Determine the [X, Y] coordinate at the center of the cell enclosing the given text.  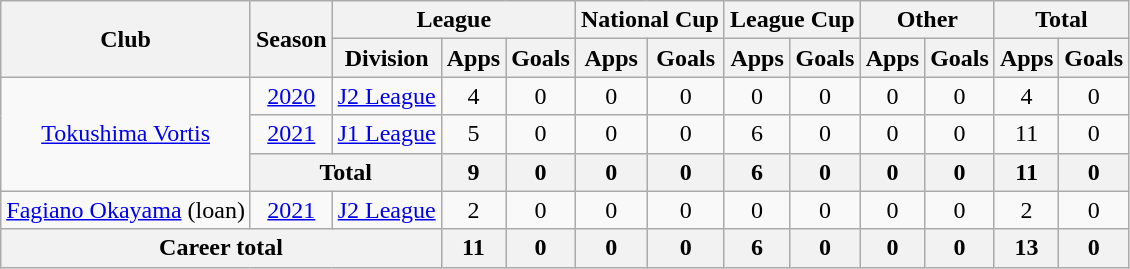
Fagiano Okayama (loan) [126, 210]
5 [473, 134]
2020 [291, 96]
Division [386, 58]
Tokushima Vortis [126, 134]
13 [1026, 248]
Club [126, 39]
Career total [221, 248]
9 [473, 172]
Season [291, 39]
Other [927, 20]
J1 League [386, 134]
League [454, 20]
National Cup [650, 20]
League Cup [792, 20]
